Output the (x, y) coordinate of the center of the cell containing the given text.  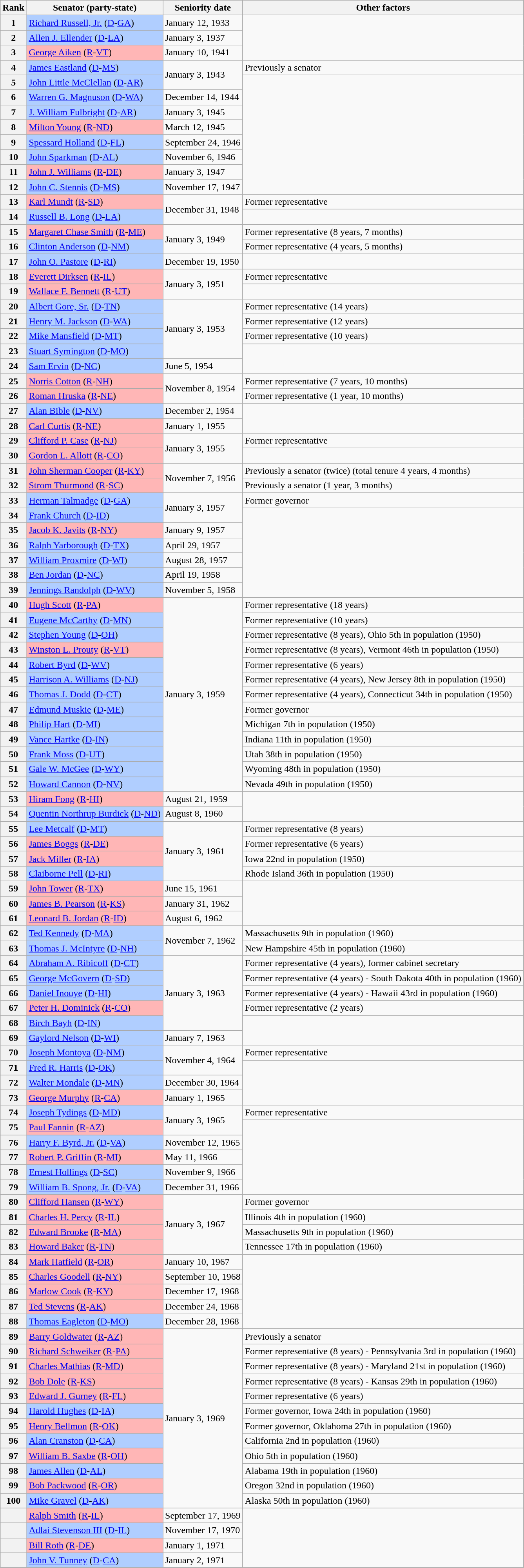
Alan Cranston (D-CA) (95, 1441)
37 (13, 560)
5 (13, 82)
Former representative (1 year, 10 months) (383, 396)
November 9, 1966 (203, 1172)
Illinois 4th in population (1960) (383, 1217)
December 30, 1964 (203, 1082)
January 3, 1959 (203, 694)
80 (13, 1202)
George Murphy (R-CA) (95, 1097)
60 (13, 903)
92 (13, 1381)
Vance Hartke (D-IN) (95, 739)
January 3, 1967 (203, 1224)
22 (13, 336)
Charles Mathias (R-MD) (95, 1366)
Oregon 32nd in population (1960) (383, 1486)
Joseph Montoya (D-NM) (95, 1053)
1 (13, 23)
Abraham A. Ribicoff (D-CT) (95, 963)
Ohio 5th in population (1960) (383, 1456)
53 (13, 799)
Norris Cotton (R-NH) (95, 381)
78 (13, 1172)
Other factors (383, 8)
January 10, 1967 (203, 1262)
November 7, 1962 (203, 941)
Charles Goodell (R-NY) (95, 1277)
Thomas J. McIntyre (D-NH) (95, 948)
Hugh Scott (R-PA) (95, 605)
Ted Kennedy (D-MA) (95, 933)
January 3, 1949 (203, 239)
73 (13, 1097)
Margaret Chase Smith (R-ME) (95, 232)
Former governor, Oklahoma 27th in population (1960) (383, 1426)
40 (13, 605)
Former representative (8 years) - Maryland 21st in population (1960) (383, 1366)
Previously a senator (1 year, 3 months) (383, 486)
December 28, 1968 (203, 1321)
December 19, 1950 (203, 262)
2 (13, 38)
George McGovern (D-SD) (95, 978)
Former representative (4 years), New Jersey 8th in population (1950) (383, 680)
46 (13, 695)
August 8, 1960 (203, 814)
Former representative (4 years), former cabinet secretary (383, 963)
68 (13, 1023)
Carl Curtis (R-NE) (95, 426)
Harold Hughes (D-IA) (95, 1411)
January 3, 1951 (203, 284)
November 8, 1954 (203, 388)
J. William Fulbright (D-AR) (95, 112)
55 (13, 829)
90 (13, 1351)
71 (13, 1068)
49 (13, 739)
3 (13, 53)
87 (13, 1306)
November 6, 1946 (203, 157)
16 (13, 247)
September 10, 1968 (203, 1277)
21 (13, 321)
77 (13, 1157)
14 (13, 217)
December 31, 1948 (203, 209)
Karl Mundt (R-SD) (95, 202)
Edmund Muskie (D-ME) (95, 709)
31 (13, 471)
10 (13, 157)
January 3, 1961 (203, 851)
Allen J. Ellender (D-LA) (95, 38)
Spessard Holland (D-FL) (95, 142)
Senator (party-state) (95, 8)
Nevada 49th in population (1950) (383, 784)
April 29, 1957 (203, 545)
19 (13, 291)
August 6, 1962 (203, 919)
September 24, 1946 (203, 142)
William Proxmire (D-WI) (95, 560)
Former representative (8 years), Vermont 46th in population (1950) (383, 649)
Former representative (4 years), Connecticut 34th in population (1950) (383, 695)
Tennessee 17th in population (1960) (383, 1247)
Barry Goldwater (R-AZ) (95, 1336)
Howard Cannon (D-NV) (95, 784)
8 (13, 127)
January 1, 1971 (203, 1545)
Eugene McCarthy (D-MN) (95, 620)
57 (13, 859)
Roman Hruska (R-NE) (95, 396)
84 (13, 1262)
64 (13, 963)
January 7, 1963 (203, 1038)
Former representative (18 years) (383, 605)
Rhode Island 36th in population (1950) (383, 873)
35 (13, 530)
Charles H. Percy (R-IL) (95, 1217)
Thomas Eagleton (D-MO) (95, 1321)
March 12, 1945 (203, 127)
January 3, 1937 (203, 38)
Peter H. Dominick (R-CO) (95, 1008)
Gale W. McGee (D-WY) (95, 769)
61 (13, 919)
65 (13, 978)
James Allen (D-AL) (95, 1471)
Alabama 19th in population (1960) (383, 1471)
Former representative (2 years) (383, 1008)
November 5, 1958 (203, 590)
Everett Dirksen (R-IL) (95, 276)
Ernest Hollings (D-SC) (95, 1172)
Hiram Fong (R-HI) (95, 799)
91 (13, 1366)
Harry F. Byrd, Jr. (D-VA) (95, 1142)
Thomas J. Dodd (D-CT) (95, 695)
December 31, 1966 (203, 1187)
Robert P. Griffin (R-MI) (95, 1157)
63 (13, 948)
27 (13, 411)
January 3, 1955 (203, 448)
Rank (13, 8)
John Tower (R-TX) (95, 888)
98 (13, 1471)
John V. Tunney (D-CA) (95, 1560)
Previously a senator (twice) (total tenure 4 years, 4 months) (383, 471)
Wallace F. Bennett (R-UT) (95, 291)
6 (13, 97)
November 7, 1956 (203, 478)
Wyoming 48th in population (1950) (383, 769)
April 19, 1958 (203, 575)
January 10, 1941 (203, 53)
Joseph Tydings (D-MD) (95, 1112)
Michigan 7th in population (1950) (383, 724)
Jennings Randolph (D-WV) (95, 590)
November 17, 1970 (203, 1530)
January 3, 1945 (203, 112)
34 (13, 515)
Former representative (12 years) (383, 321)
Albert Gore, Sr. (D-TN) (95, 306)
48 (13, 724)
Clinton Anderson (D-NM) (95, 247)
Former representative (8 years, 7 months) (383, 232)
Seniority date (203, 8)
June 15, 1961 (203, 888)
39 (13, 590)
29 (13, 441)
Former representative (7 years, 10 months) (383, 381)
Adlai Stevenson III (D-IL) (95, 1530)
96 (13, 1441)
Russell B. Long (D-LA) (95, 217)
88 (13, 1321)
Ted Stevens (R-AK) (95, 1306)
94 (13, 1411)
James B. Pearson (R-KS) (95, 903)
Edward Brooke (R-MA) (95, 1232)
January 2, 1971 (203, 1560)
Bob Dole (R-KS) (95, 1381)
January 3, 1943 (203, 75)
September 17, 1969 (203, 1515)
January 3, 1963 (203, 993)
Milton Young (R-ND) (95, 127)
Former governor, Iowa 24th in population (1960) (383, 1411)
66 (13, 993)
George Aiken (R-VT) (95, 53)
Henry M. Jackson (D-WA) (95, 321)
56 (13, 844)
76 (13, 1142)
Gaylord Nelson (D-WI) (95, 1038)
January 3, 1953 (203, 329)
Robert Byrd (D-WV) (95, 665)
William B. Saxbe (R-OH) (95, 1456)
Birch Bayh (D-IN) (95, 1023)
25 (13, 381)
May 11, 1966 (203, 1157)
Mike Gravel (D-AK) (95, 1501)
23 (13, 351)
Gordon L. Allott (R-CO) (95, 456)
Former representative (8 years) - Kansas 29th in population (1960) (383, 1381)
Alan Bible (D-NV) (95, 411)
Former representative (4 years, 5 months) (383, 247)
9 (13, 142)
24 (13, 366)
Ben Jordan (D-NC) (95, 575)
51 (13, 769)
James Eastland (D-MS) (95, 67)
74 (13, 1112)
Bill Roth (R-DE) (95, 1545)
Richard Schweiker (R-PA) (95, 1351)
83 (13, 1247)
John Sherman Cooper (R-KY) (95, 471)
79 (13, 1187)
November 12, 1965 (203, 1142)
December 17, 1968 (203, 1292)
20 (13, 306)
Fred R. Harris (D-OK) (95, 1068)
Former representative (8 years) (383, 829)
Utah 38th in population (1950) (383, 754)
Indiana 11th in population (1950) (383, 739)
30 (13, 456)
59 (13, 888)
12 (13, 187)
Lee Metcalf (D-MT) (95, 829)
John Little McClellan (D-AR) (95, 82)
Frank Moss (D-UT) (95, 754)
Leonard B. Jordan (R-ID) (95, 919)
86 (13, 1292)
Harrison A. Williams (D-NJ) (95, 680)
95 (13, 1426)
Paul Fannin (R-AZ) (95, 1127)
89 (13, 1336)
December 14, 1944 (203, 97)
Warren G. Magnuson (D-WA) (95, 97)
85 (13, 1277)
Daniel Inouye (D-HI) (95, 993)
November 4, 1964 (203, 1060)
97 (13, 1456)
January 3, 1969 (203, 1418)
36 (13, 545)
41 (13, 620)
James Boggs (R-DE) (95, 844)
Philip Hart (D-MI) (95, 724)
70 (13, 1053)
Jack Miller (R-IA) (95, 859)
67 (13, 1008)
November 17, 1947 (203, 187)
January 3, 1957 (203, 508)
Alaska 50th in population (1960) (383, 1501)
38 (13, 575)
January 12, 1933 (203, 23)
7 (13, 112)
Frank Church (D-ID) (95, 515)
58 (13, 873)
Claiborne Pell (D-RI) (95, 873)
William B. Spong, Jr. (D-VA) (95, 1187)
Walter Mondale (D-MN) (95, 1082)
January 31, 1962 (203, 903)
11 (13, 172)
Iowa 22nd in population (1950) (383, 859)
17 (13, 262)
John C. Stennis (D-MS) (95, 187)
Bob Packwood (R-OR) (95, 1486)
43 (13, 649)
93 (13, 1396)
44 (13, 665)
August 28, 1957 (203, 560)
Marlow Cook (R-KY) (95, 1292)
Quentin Northrup Burdick (D-ND) (95, 814)
Edward J. Gurney (R-FL) (95, 1396)
4 (13, 67)
Richard Russell, Jr. (D-GA) (95, 23)
January 3, 1965 (203, 1120)
28 (13, 426)
Jacob K. Javits (R-NY) (95, 530)
January 9, 1957 (203, 530)
Former representative (8 years), Ohio 5th in population (1950) (383, 635)
California 2nd in population (1960) (383, 1441)
100 (13, 1501)
Former representative (14 years) (383, 306)
13 (13, 202)
John O. Pastore (D-RI) (95, 262)
Ralph Yarborough (D-TX) (95, 545)
47 (13, 709)
August 21, 1959 (203, 799)
December 2, 1954 (203, 411)
Stephen Young (D-OH) (95, 635)
52 (13, 784)
50 (13, 754)
Mike Mansfield (D-MT) (95, 336)
15 (13, 232)
Sam Ervin (D-NC) (95, 366)
Strom Thurmond (R-SC) (95, 486)
42 (13, 635)
18 (13, 276)
62 (13, 933)
John Sparkman (D-AL) (95, 157)
Herman Talmadge (D-GA) (95, 500)
Former representative (8 years) - Pennsylvania 3rd in population (1960) (383, 1351)
December 24, 1968 (203, 1306)
45 (13, 680)
John J. Williams (R-DE) (95, 172)
Mark Hatfield (R-OR) (95, 1262)
June 5, 1954 (203, 366)
82 (13, 1232)
Henry Bellmon (R-OK) (95, 1426)
January 1, 1965 (203, 1097)
Former representative (4 years) - Hawaii 43rd in population (1960) (383, 993)
Howard Baker (R-TN) (95, 1247)
26 (13, 396)
January 1, 1955 (203, 426)
81 (13, 1217)
Winston L. Prouty (R-VT) (95, 649)
32 (13, 486)
January 3, 1947 (203, 172)
Clifford P. Case (R-NJ) (95, 441)
New Hampshire 45th in population (1960) (383, 948)
Stuart Symington (D-MO) (95, 351)
75 (13, 1127)
Clifford Hansen (R-WY) (95, 1202)
Ralph Smith (R-IL) (95, 1515)
54 (13, 814)
Former representative (4 years) - South Dakota 40th in population (1960) (383, 978)
33 (13, 500)
99 (13, 1486)
69 (13, 1038)
72 (13, 1082)
